Locate the cell with the specified text and output its (x, y) center coordinate. 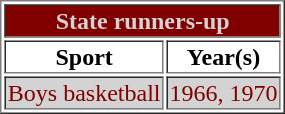
1966, 1970 (223, 92)
Boys basketball (84, 92)
Sport (84, 56)
Year(s) (223, 56)
State runners-up (143, 20)
